Determine the [x, y] coordinate at the center of the cell enclosing the given text.  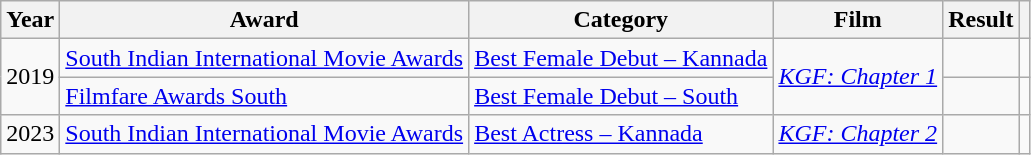
Year [30, 20]
Filmfare Awards South [264, 96]
2023 [30, 134]
KGF: Chapter 2 [858, 134]
2019 [30, 77]
Category [621, 20]
Award [264, 20]
Best Female Debut – Kannada [621, 58]
Best Female Debut – South [621, 96]
Result [981, 20]
KGF: Chapter 1 [858, 77]
Film [858, 20]
Best Actress – Kannada [621, 134]
